Identify which cell holds the provided text, then report its [X, Y] central coordinate. 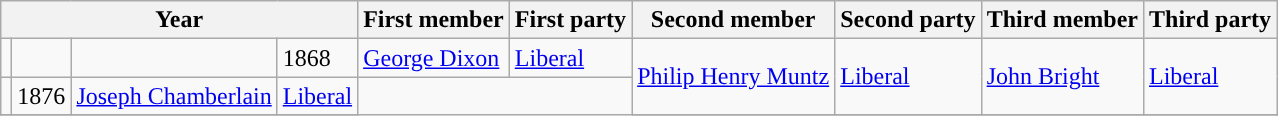
Third member [1062, 20]
Second party [908, 20]
1876 [42, 96]
1868 [317, 58]
First party [570, 20]
John Bright [1062, 77]
First member [434, 20]
Year [180, 20]
Second member [734, 20]
Third party [1210, 20]
George Dixon [434, 58]
Joseph Chamberlain [174, 96]
Philip Henry Muntz [734, 77]
